For the text-containing cell, return its midpoint in (x, y) coordinate format. 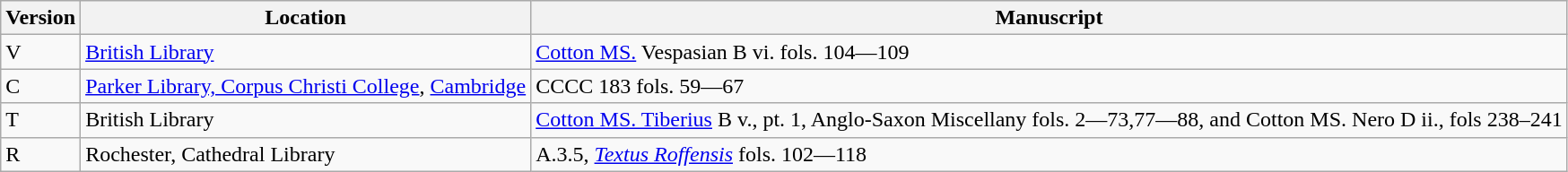
Version (41, 18)
T (41, 120)
Cotton MS. Vespasian B vi. fols. 104—109 (1050, 52)
Parker Library, Corpus Christi College, Cambridge (306, 86)
A.3.5, Textus Roffensis fols. 102—118 (1050, 154)
Cotton MS. Tiberius B v., pt. 1, Anglo-Saxon Miscellany fols. 2—73,77—88, and Cotton MS. Nero D ii., fols 238–241 (1050, 120)
Rochester, Cathedral Library (306, 154)
R (41, 154)
C (41, 86)
V (41, 52)
CCCC 183 fols. 59—67 (1050, 86)
Location (306, 18)
Manuscript (1050, 18)
